Pinpoint the cell where the given text exists, returning its [X, Y] midpoint coordinate. 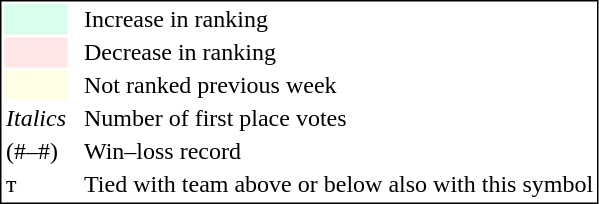
Number of first place votes [338, 119]
Italics [36, 119]
т [36, 185]
Increase in ranking [338, 19]
Decrease in ranking [338, 53]
Tied with team above or below also with this symbol [338, 185]
(#–#) [36, 151]
Win–loss record [338, 151]
Not ranked previous week [338, 85]
